Detect which cell encompasses the target text, then output its (X, Y) center coordinate. 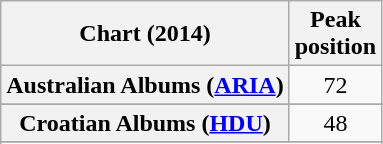
48 (335, 123)
72 (335, 85)
Croatian Albums (HDU) (145, 123)
Peakposition (335, 34)
Chart (2014) (145, 34)
Australian Albums (ARIA) (145, 85)
